From the cell containing the given text, extract its center point as (x, y) coordinate. 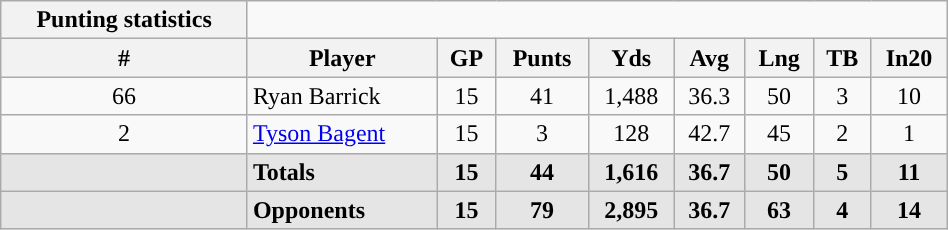
5 (842, 172)
TB (842, 58)
66 (124, 96)
45 (778, 134)
1,616 (631, 172)
36.3 (709, 96)
Totals (342, 172)
14 (909, 210)
63 (778, 210)
Punts (542, 58)
Ryan Barrick (342, 96)
128 (631, 134)
10 (909, 96)
Yds (631, 58)
GP (466, 58)
# (124, 58)
Tyson Bagent (342, 134)
Opponents (342, 210)
In20 (909, 58)
Avg (709, 58)
Lng (778, 58)
42.7 (709, 134)
1 (909, 134)
79 (542, 210)
Player (342, 58)
4 (842, 210)
11 (909, 172)
Punting statistics (124, 20)
2,895 (631, 210)
1,488 (631, 96)
41 (542, 96)
44 (542, 172)
